Scan for the cell matching the given text and deliver its [x, y] coordinate at center. 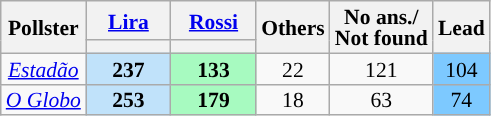
22 [293, 68]
133 [214, 68]
74 [462, 100]
237 [128, 68]
121 [382, 68]
Others [293, 27]
O Globo [44, 100]
No ans./Not found [382, 27]
18 [293, 100]
Pollster [44, 27]
179 [214, 100]
Rossi [214, 20]
Lira [128, 20]
Lead [462, 27]
63 [382, 100]
104 [462, 68]
253 [128, 100]
Estadão [44, 68]
